Search for the cell housing the specified text and yield its [x, y] center coordinate. 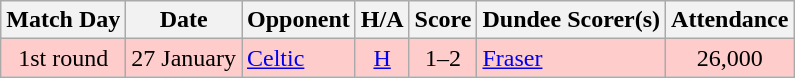
Date [184, 20]
H/A [382, 20]
27 January [184, 58]
Fraser [572, 58]
Dundee Scorer(s) [572, 20]
Opponent [299, 20]
Score [443, 20]
Match Day [64, 20]
1–2 [443, 58]
1st round [64, 58]
26,000 [730, 58]
Celtic [299, 58]
H [382, 58]
Attendance [730, 20]
